Find where the given text appears and provide that cell's center as (x, y) coordinate. 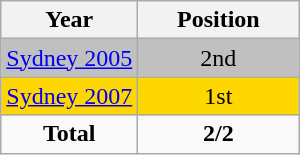
2nd (218, 58)
2/2 (218, 134)
Sydney 2007 (70, 96)
Sydney 2005 (70, 58)
Year (70, 20)
Position (218, 20)
1st (218, 96)
Total (70, 134)
